Locate the cell with the specified text and output its [X, Y] center coordinate. 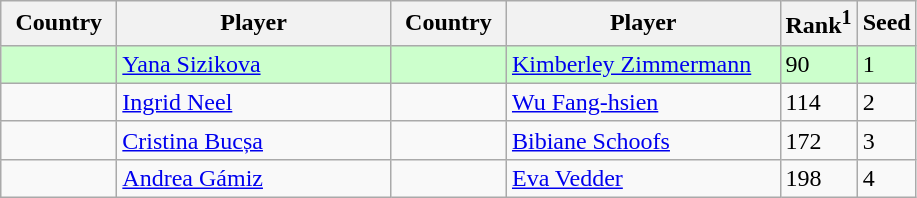
Eva Vedder [643, 178]
Yana Sizikova [254, 64]
Ingrid Neel [254, 102]
3 [886, 140]
Kimberley Zimmermann [643, 64]
Seed [886, 24]
4 [886, 178]
Bibiane Schoofs [643, 140]
Cristina Bucșa [254, 140]
Wu Fang-hsien [643, 102]
90 [818, 64]
1 [886, 64]
114 [818, 102]
172 [818, 140]
Andrea Gámiz [254, 178]
Rank1 [818, 24]
198 [818, 178]
2 [886, 102]
